Identify which cell holds the provided text, then report its (X, Y) central coordinate. 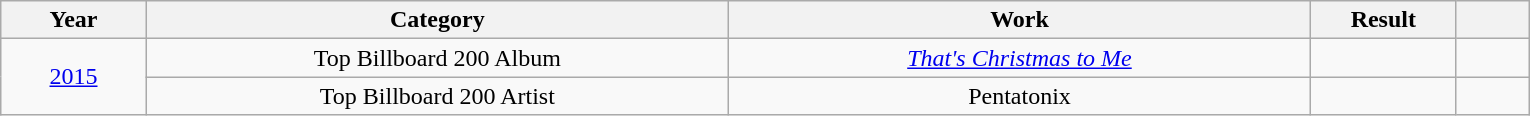
That's Christmas to Me (1019, 58)
2015 (74, 77)
Pentatonix (1019, 96)
Top Billboard 200 Artist (437, 96)
Work (1019, 20)
Year (74, 20)
Top Billboard 200 Album (437, 58)
Category (437, 20)
Result (1384, 20)
